Scan for the cell matching the given text and deliver its (x, y) coordinate at center. 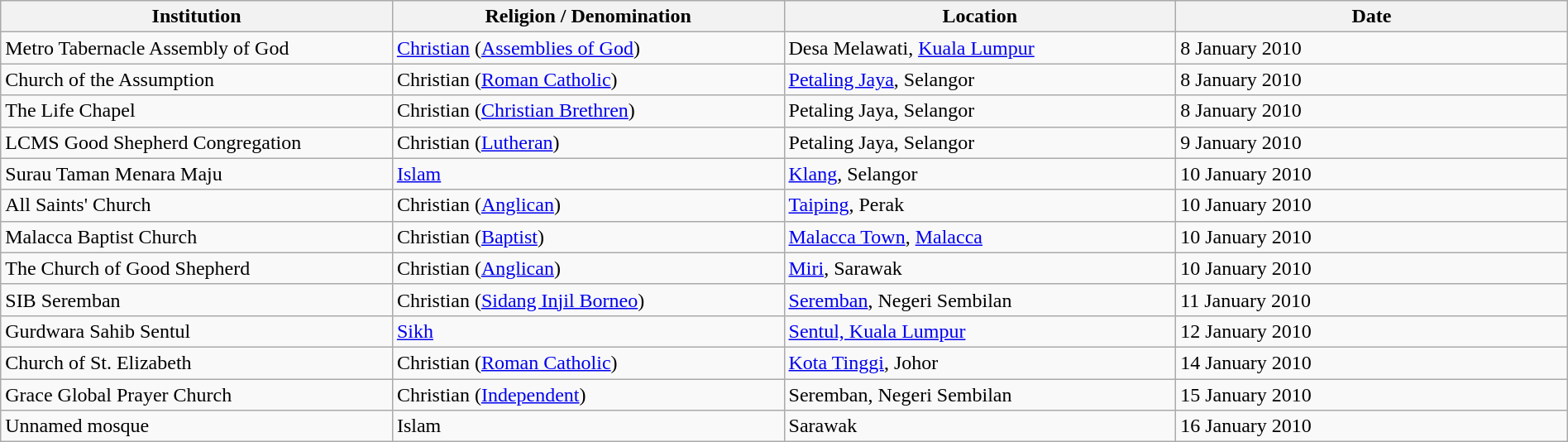
Malacca Town, Malacca (980, 237)
Christian (Assemblies of God) (588, 48)
Sikh (588, 331)
Unnamed mosque (197, 426)
9 January 2010 (1372, 142)
Klang, Selangor (980, 174)
Christian (Sidang Injil Borneo) (588, 300)
15 January 2010 (1372, 395)
11 January 2010 (1372, 300)
Location (980, 17)
LCMS Good Shepherd Congregation (197, 142)
Date (1372, 17)
Religion / Denomination (588, 17)
Christian (Christian Brethren) (588, 111)
Metro Tabernacle Assembly of God (197, 48)
Church of St. Elizabeth (197, 363)
Taiping, Perak (980, 205)
Sarawak (980, 426)
Grace Global Prayer Church (197, 395)
Christian (Lutheran) (588, 142)
The Church of Good Shepherd (197, 268)
Kota Tinggi, Johor (980, 363)
Christian (Baptist) (588, 237)
SIB Seremban (197, 300)
12 January 2010 (1372, 331)
16 January 2010 (1372, 426)
14 January 2010 (1372, 363)
The Life Chapel (197, 111)
Gurdwara Sahib Sentul (197, 331)
Church of the Assumption (197, 79)
Surau Taman Menara Maju (197, 174)
Malacca Baptist Church (197, 237)
All Saints' Church (197, 205)
Desa Melawati, Kuala Lumpur (980, 48)
Christian (Independent) (588, 395)
Miri, Sarawak (980, 268)
Institution (197, 17)
Sentul, Kuala Lumpur (980, 331)
